Identify which cell holds the provided text, then report its (X, Y) central coordinate. 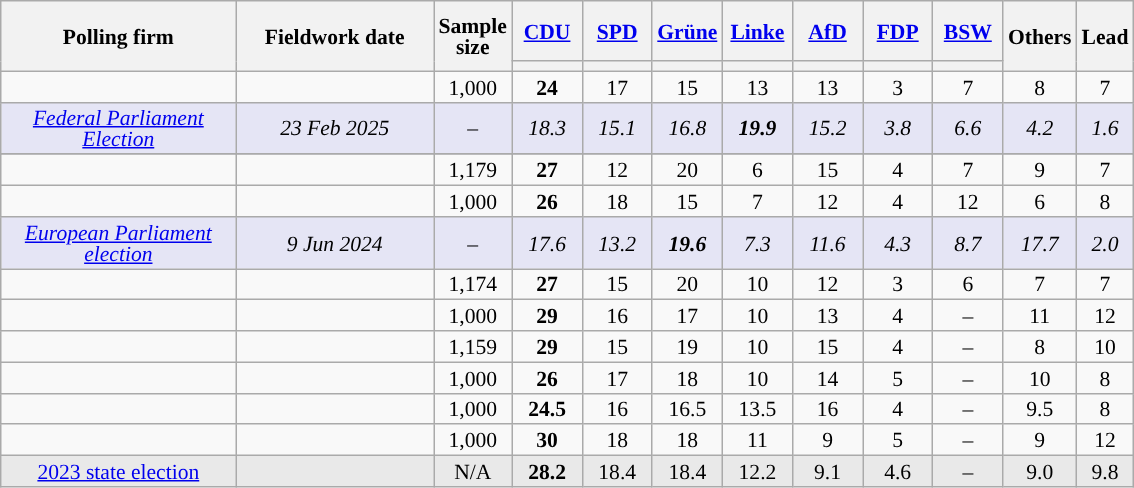
9 Jun 2024 (335, 243)
11.6 (827, 243)
19.6 (687, 243)
1,159 (473, 346)
16.8 (687, 128)
1,179 (473, 170)
24.5 (547, 408)
16.5 (687, 408)
15.2 (827, 128)
8.7 (968, 243)
17.6 (547, 243)
15.1 (617, 128)
3.8 (898, 128)
Others (1040, 36)
4.3 (898, 243)
1,174 (473, 284)
AfD (827, 31)
2.0 (1106, 243)
9.1 (827, 472)
23 Feb 2025 (335, 128)
BSW (968, 31)
24 (547, 86)
9.5 (1040, 408)
6.6 (968, 128)
N/A (473, 472)
Samplesize (473, 36)
4.2 (1040, 128)
Polling firm (118, 36)
FDP (898, 31)
13.5 (757, 408)
30 (547, 440)
European Parliament election (118, 243)
Grüne (687, 31)
19.9 (757, 128)
18.3 (547, 128)
SPD (617, 31)
28.2 (547, 472)
Linke (757, 31)
19 (687, 346)
Federal Parliament Election (118, 128)
CDU (547, 31)
4.6 (898, 472)
9.8 (1106, 472)
13.2 (617, 243)
Lead (1106, 36)
1.6 (1106, 128)
2023 state election (118, 472)
14 (827, 378)
Fieldwork date (335, 36)
17.7 (1040, 243)
7.3 (757, 243)
9.0 (1040, 472)
12.2 (757, 472)
